Detect which cell encompasses the target text, then output its (X, Y) center coordinate. 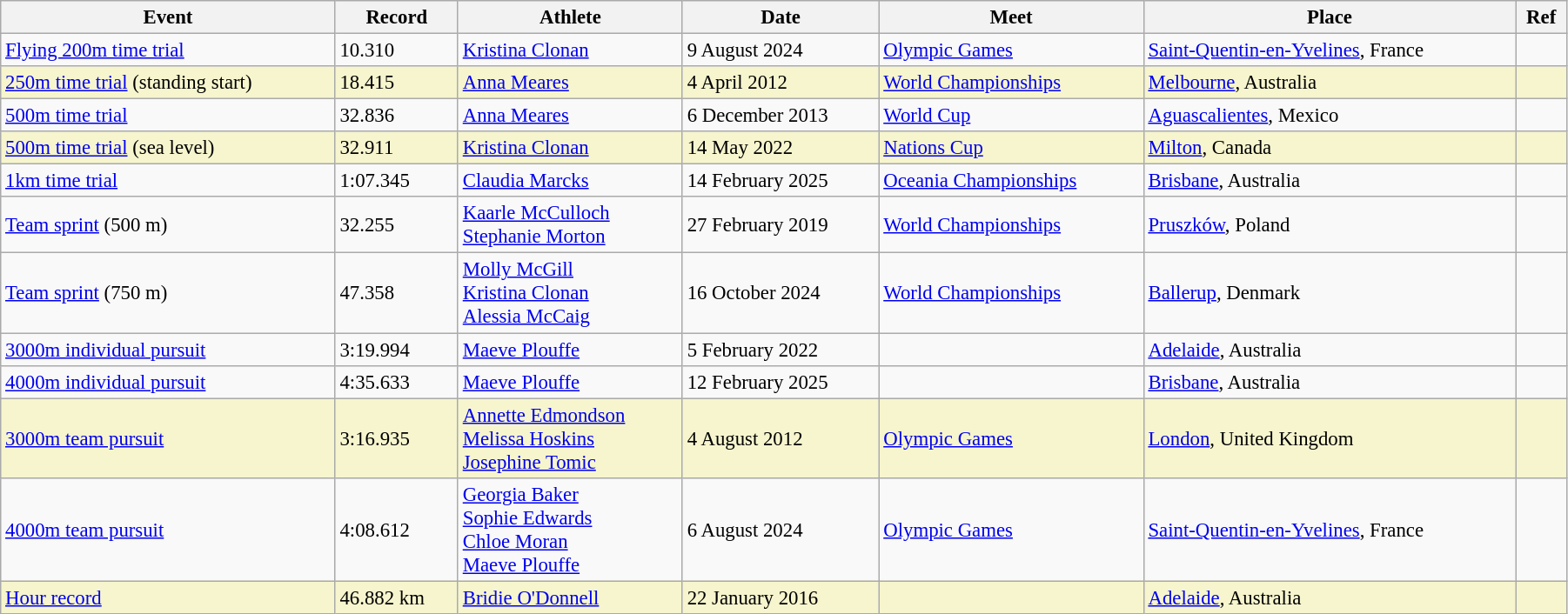
4:08.612 (397, 529)
500m time trial (sea level) (168, 148)
18.415 (397, 83)
London, United Kingdom (1330, 438)
3:16.935 (397, 438)
Molly McGillKristina ClonanAlessia McCaig (570, 293)
Athlete (570, 17)
3000m individual pursuit (168, 350)
Place (1330, 17)
4:35.633 (397, 382)
1:07.345 (397, 181)
10.310 (397, 50)
Melbourne, Australia (1330, 83)
Meet (1011, 17)
Milton, Canada (1330, 148)
Team sprint (500 m) (168, 224)
32.836 (397, 116)
Team sprint (750 m) (168, 293)
Event (168, 17)
46.882 km (397, 597)
Kaarle McCullochStephanie Morton (570, 224)
Flying 200m time trial (168, 50)
4 August 2012 (781, 438)
Pruszków, Poland (1330, 224)
500m time trial (168, 116)
4000m individual pursuit (168, 382)
22 January 2016 (781, 597)
4 April 2012 (781, 83)
Date (781, 17)
Ref (1542, 17)
Aguascalientes, Mexico (1330, 116)
27 February 2019 (781, 224)
1km time trial (168, 181)
3:19.994 (397, 350)
Annette EdmondsonMelissa HoskinsJosephine Tomic (570, 438)
Bridie O'Donnell (570, 597)
32.255 (397, 224)
47.358 (397, 293)
6 December 2013 (781, 116)
4000m team pursuit (168, 529)
World Cup (1011, 116)
Ballerup, Denmark (1330, 293)
14 May 2022 (781, 148)
12 February 2025 (781, 382)
32.911 (397, 148)
6 August 2024 (781, 529)
250m time trial (standing start) (168, 83)
Oceania Championships (1011, 181)
Record (397, 17)
9 August 2024 (781, 50)
Hour record (168, 597)
Claudia Marcks (570, 181)
Nations Cup (1011, 148)
16 October 2024 (781, 293)
Georgia BakerSophie EdwardsChloe MoranMaeve Plouffe (570, 529)
14 February 2025 (781, 181)
5 February 2022 (781, 350)
3000m team pursuit (168, 438)
